From the cell containing the given text, extract its center point as (X, Y) coordinate. 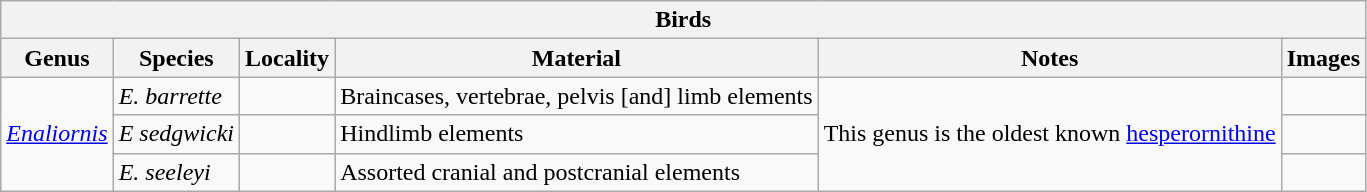
Material (577, 58)
Species (176, 58)
Genus (57, 58)
Birds (684, 20)
Braincases, vertebrae, pelvis [and] limb elements (577, 96)
Locality (288, 58)
E sedgwicki (176, 134)
This genus is the oldest known hesperornithine (1050, 134)
Hindlimb elements (577, 134)
E. barrette (176, 96)
Images (1323, 58)
Notes (1050, 58)
Enaliornis (57, 134)
Assorted cranial and postcranial elements (577, 172)
E. seeleyi (176, 172)
